Find where the given text appears and provide that cell's center as (X, Y) coordinate. 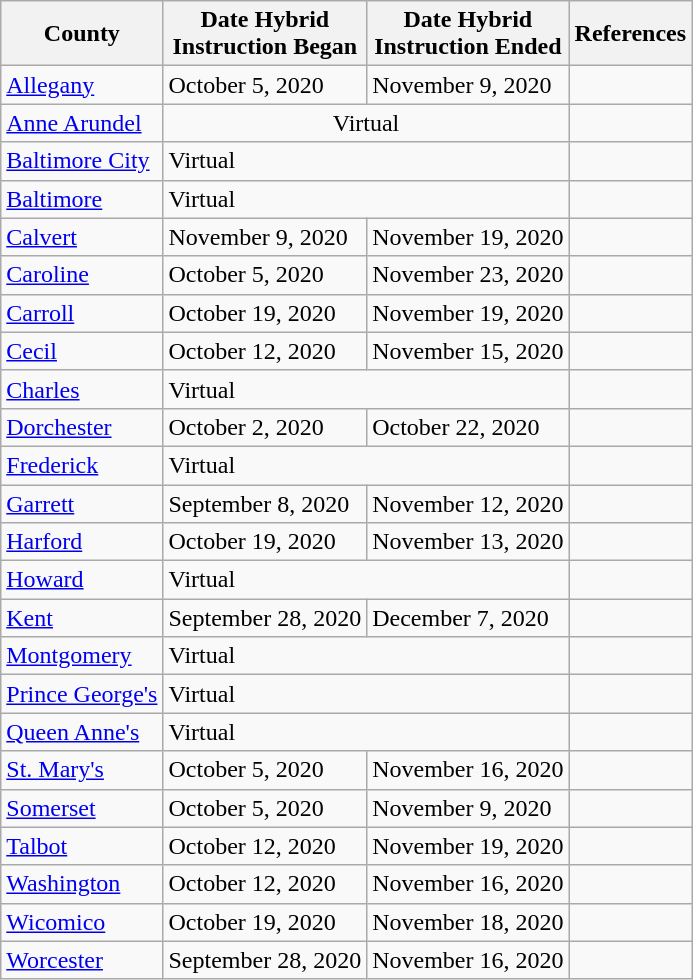
Carroll (82, 313)
Harford (82, 542)
Howard (82, 580)
Anne Arundel (82, 123)
Baltimore City (82, 161)
Frederick (82, 465)
Date HybridInstruction Ended (468, 34)
Garrett (82, 503)
Charles (82, 389)
Talbot (82, 846)
Dorchester (82, 427)
November 13, 2020 (468, 542)
St. Mary's (82, 770)
Montgomery (82, 656)
November 12, 2020 (468, 503)
Washington (82, 884)
Kent (82, 618)
Worcester (82, 960)
References (630, 34)
November 15, 2020 (468, 351)
Cecil (82, 351)
Wicomico (82, 922)
Prince George's (82, 694)
Calvert (82, 237)
December 7, 2020 (468, 618)
Baltimore (82, 199)
October 2, 2020 (265, 427)
September 8, 2020 (265, 503)
Somerset (82, 808)
November 18, 2020 (468, 922)
October 22, 2020 (468, 427)
Date HybridInstruction Began (265, 34)
November 23, 2020 (468, 275)
Queen Anne's (82, 732)
Allegany (82, 85)
County (82, 34)
Caroline (82, 275)
